Extract the [x, y] coordinate from the center of the cell holding the provided text.  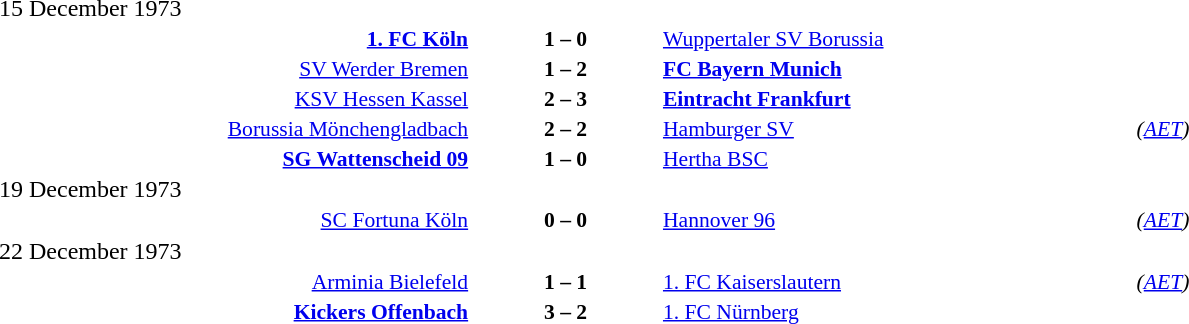
1 – 1 [566, 282]
Eintracht Frankfurt [897, 98]
FC Bayern Munich [897, 68]
0 – 0 [566, 220]
2 – 3 [566, 98]
2 – 2 [566, 128]
Wuppertaler SV Borussia [897, 38]
1 – 2 [566, 68]
Hertha BSC [897, 158]
Hannover 96 [897, 220]
Hamburger SV [897, 128]
1. FC Kaiserslautern [897, 282]
